Return (X, Y) of the center of cell containing provided text 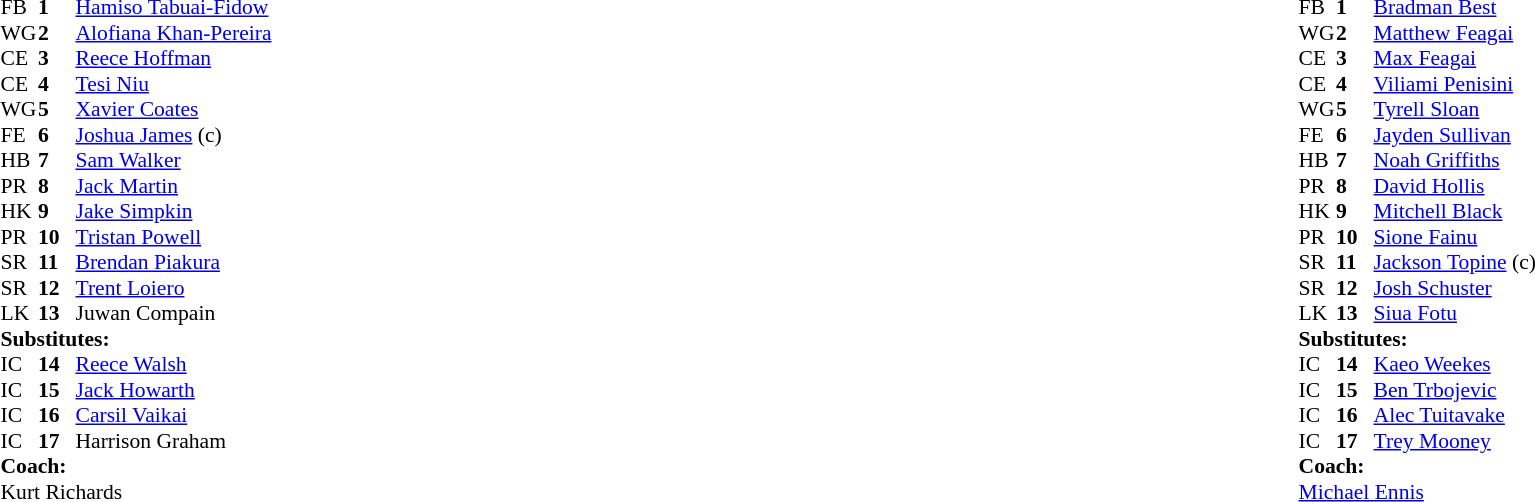
Jack Martin (174, 186)
Reece Hoffman (174, 59)
Substitutes: (136, 339)
Harrison Graham (174, 441)
Juwan Compain (174, 313)
Jack Howarth (174, 390)
Trent Loiero (174, 288)
Xavier Coates (174, 109)
Reece Walsh (174, 365)
Alofiana Khan-Pereira (174, 33)
Sam Walker (174, 161)
Carsil Vaikai (174, 415)
Joshua James (c) (174, 135)
Tristan Powell (174, 237)
Coach: (136, 467)
Tesi Niu (174, 84)
Jake Simpkin (174, 211)
Brendan Piakura (174, 263)
